Extract the [X, Y] coordinate from the center of the cell holding the provided text.  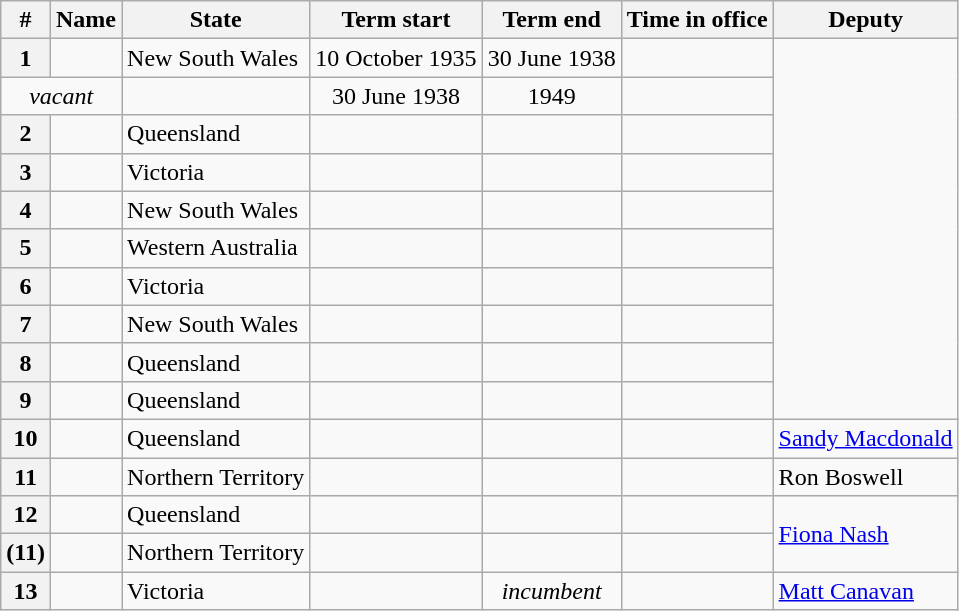
8 [26, 362]
incumbent [552, 591]
1949 [552, 96]
5 [26, 248]
Western Australia [216, 248]
10 [26, 438]
Matt Canavan [866, 591]
Term start [396, 20]
10 October 1935 [396, 58]
9 [26, 400]
Deputy [866, 20]
1 [26, 58]
6 [26, 286]
Ron Boswell [866, 477]
7 [26, 324]
Term end [552, 20]
(11) [26, 553]
Time in office [697, 20]
4 [26, 210]
Fiona Nash [866, 534]
Name [86, 20]
12 [26, 515]
# [26, 20]
2 [26, 134]
vacant [62, 96]
13 [26, 591]
3 [26, 172]
Sandy Macdonald [866, 438]
11 [26, 477]
State [216, 20]
